Provide the [X, Y] coordinate of the cell's center where the given text is located.  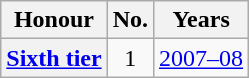
Years [202, 20]
2007–08 [202, 58]
Sixth tier [54, 58]
1 [130, 58]
No. [130, 20]
Honour [54, 20]
